Return [X, Y] of the center of cell containing provided text 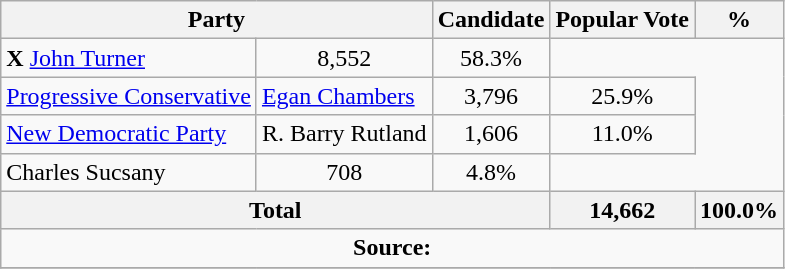
New Democratic Party [129, 134]
% [740, 20]
Popular Vote [622, 20]
Candidate [491, 20]
Egan Chambers [344, 96]
X John Turner [129, 58]
3,796 [491, 96]
4.8% [491, 172]
58.3% [491, 58]
Total [276, 210]
14,662 [622, 210]
708 [344, 172]
25.9% [622, 96]
1,606 [491, 134]
Party [216, 20]
100.0% [740, 210]
8,552 [344, 58]
Source: [392, 248]
Progressive Conservative [129, 96]
R. Barry Rutland [344, 134]
11.0% [622, 134]
Charles Sucsany [129, 172]
